Output the (X, Y) coordinate of the center of the cell containing the given text.  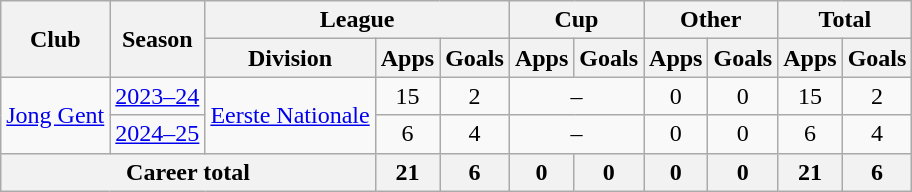
Other (711, 20)
Total (845, 20)
League (357, 20)
Eerste Nationale (290, 115)
Club (56, 39)
Jong Gent (56, 115)
2023–24 (158, 96)
Career total (188, 172)
2024–25 (158, 134)
Season (158, 39)
Cup (576, 20)
Division (290, 58)
